Capture the cell that displays the provided text and extract its (X, Y) central coordinate. 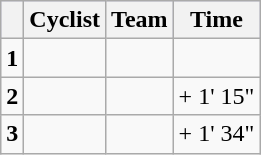
Time (216, 20)
1 (12, 58)
+ 1' 15" (216, 96)
Cyclist (65, 20)
+ 1' 34" (216, 134)
2 (12, 96)
Team (140, 20)
3 (12, 134)
